From the cell containing the given text, extract its center point as [x, y] coordinate. 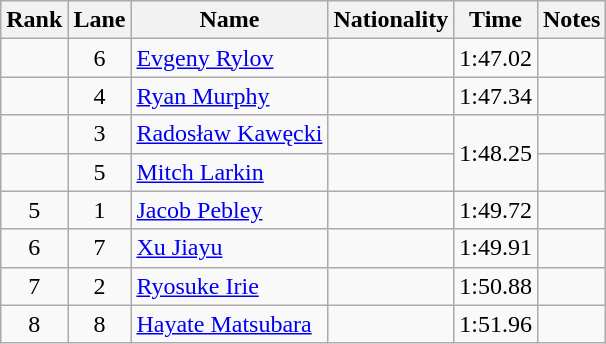
1:50.88 [496, 286]
Jacob Pebley [230, 210]
Radosław Kawęcki [230, 134]
Ryosuke Irie [230, 286]
Nationality [391, 20]
Rank [34, 20]
4 [100, 96]
3 [100, 134]
Time [496, 20]
1:47.34 [496, 96]
Lane [100, 20]
Notes [571, 20]
1 [100, 210]
1:49.91 [496, 248]
1:47.02 [496, 58]
1:51.96 [496, 324]
1:49.72 [496, 210]
Xu Jiayu [230, 248]
Mitch Larkin [230, 172]
Hayate Matsubara [230, 324]
Ryan Murphy [230, 96]
2 [100, 286]
Name [230, 20]
Evgeny Rylov [230, 58]
1:48.25 [496, 153]
